Scan for the cell matching the given text and deliver its [X, Y] coordinate at center. 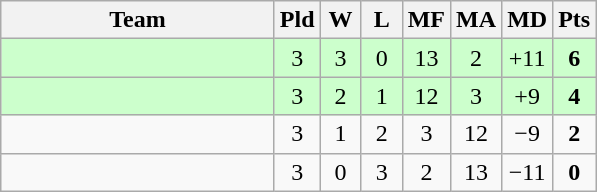
MA [476, 20]
4 [574, 96]
W [340, 20]
−11 [528, 172]
Team [138, 20]
L [382, 20]
MD [528, 20]
Pts [574, 20]
+11 [528, 58]
6 [574, 58]
−9 [528, 134]
+9 [528, 96]
Pld [297, 20]
MF [426, 20]
